Search for the cell housing the specified text and yield its [x, y] center coordinate. 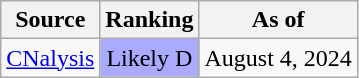
Likely D [150, 58]
Ranking [150, 20]
As of [278, 20]
CNalysis [50, 58]
August 4, 2024 [278, 58]
Source [50, 20]
